Find where the given text appears and provide that cell's center as (x, y) coordinate. 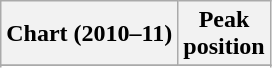
Peakposition (224, 34)
Chart (2010–11) (90, 34)
